Extract the [X, Y] coordinate from the center of the cell holding the provided text.  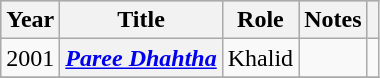
2001 [30, 58]
Khalid [260, 58]
Paree Dhahtha [141, 58]
Role [260, 20]
Year [30, 20]
Notes [333, 20]
Title [141, 20]
